Determine the (x, y) coordinate at the center of the cell enclosing the given text.  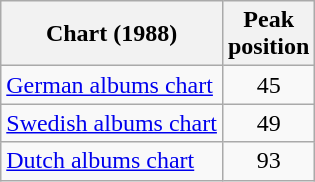
93 (268, 161)
Peakposition (268, 34)
Dutch albums chart (112, 161)
Swedish albums chart (112, 123)
45 (268, 85)
German albums chart (112, 85)
Chart (1988) (112, 34)
49 (268, 123)
